Scan for the cell matching the given text and deliver its (x, y) coordinate at center. 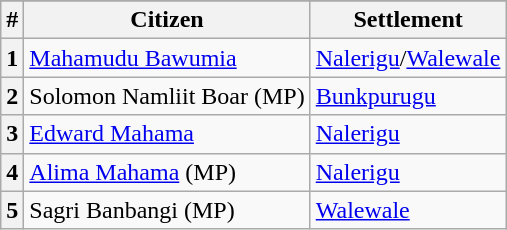
4 (12, 172)
5 (12, 210)
1 (12, 58)
Bunkpurugu (408, 96)
Walewale (408, 210)
Mahamudu Bawumia (167, 58)
Sagri Banbangi (MP) (167, 210)
Settlement (408, 20)
2 (12, 96)
Solomon Namliit Boar (MP) (167, 96)
Alima Mahama (MP) (167, 172)
3 (12, 134)
Nalerigu/Walewale (408, 58)
Edward Mahama (167, 134)
# (12, 20)
Citizen (167, 20)
